Scan for the cell matching the given text and deliver its [x, y] coordinate at center. 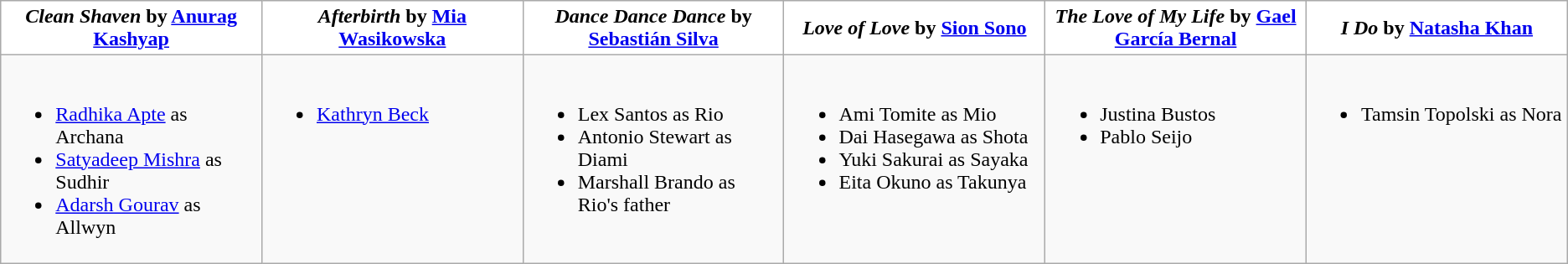
Justina BustosPablo Seijo [1176, 159]
Clean Shaven by Anurag Kashyap [132, 28]
Kathryn Beck [392, 159]
The Love of My Life by Gael García Bernal [1176, 28]
Dance Dance Dance by Sebastián Silva [653, 28]
I Do by Natasha Khan [1436, 28]
Afterbirth by Mia Wasikowska [392, 28]
Radhika Apte as ArchanaSatyadeep Mishra as SudhirAdarsh Gourav as Allwyn [132, 159]
Tamsin Topolski as Nora [1436, 159]
Lex Santos as RioAntonio Stewart as DiamiMarshall Brando as Rio's father [653, 159]
Love of Love by Sion Sono [915, 28]
Ami Tomite as MioDai Hasegawa as ShotaYuki Sakurai as SayakaEita Okuno as Takunya [915, 159]
